Identify which cell holds the provided text, then report its (x, y) central coordinate. 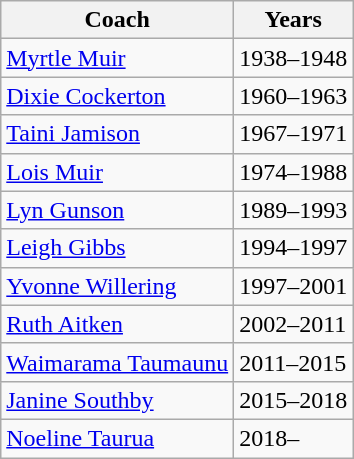
Myrtle Muir (118, 58)
Janine Southby (118, 400)
Noeline Taurua (118, 438)
Yvonne Willering (118, 286)
2015–2018 (294, 400)
1994–1997 (294, 248)
2018– (294, 438)
Ruth Aitken (118, 324)
1997–2001 (294, 286)
1974–1988 (294, 172)
Lyn Gunson (118, 210)
1967–1971 (294, 134)
Leigh Gibbs (118, 248)
Years (294, 20)
1989–1993 (294, 210)
Waimarama Taumaunu (118, 362)
Dixie Cockerton (118, 96)
Lois Muir (118, 172)
1938–1948 (294, 58)
1960–1963 (294, 96)
2011–2015 (294, 362)
Taini Jamison (118, 134)
Coach (118, 20)
2002–2011 (294, 324)
